Identify which cell holds the provided text, then report its (x, y) central coordinate. 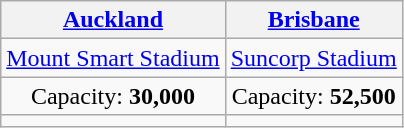
Capacity: 52,500 (314, 96)
Auckland (113, 20)
Capacity: 30,000 (113, 96)
Mount Smart Stadium (113, 58)
Brisbane (314, 20)
Suncorp Stadium (314, 58)
